Scan for the cell matching the given text and deliver its (X, Y) coordinate at center. 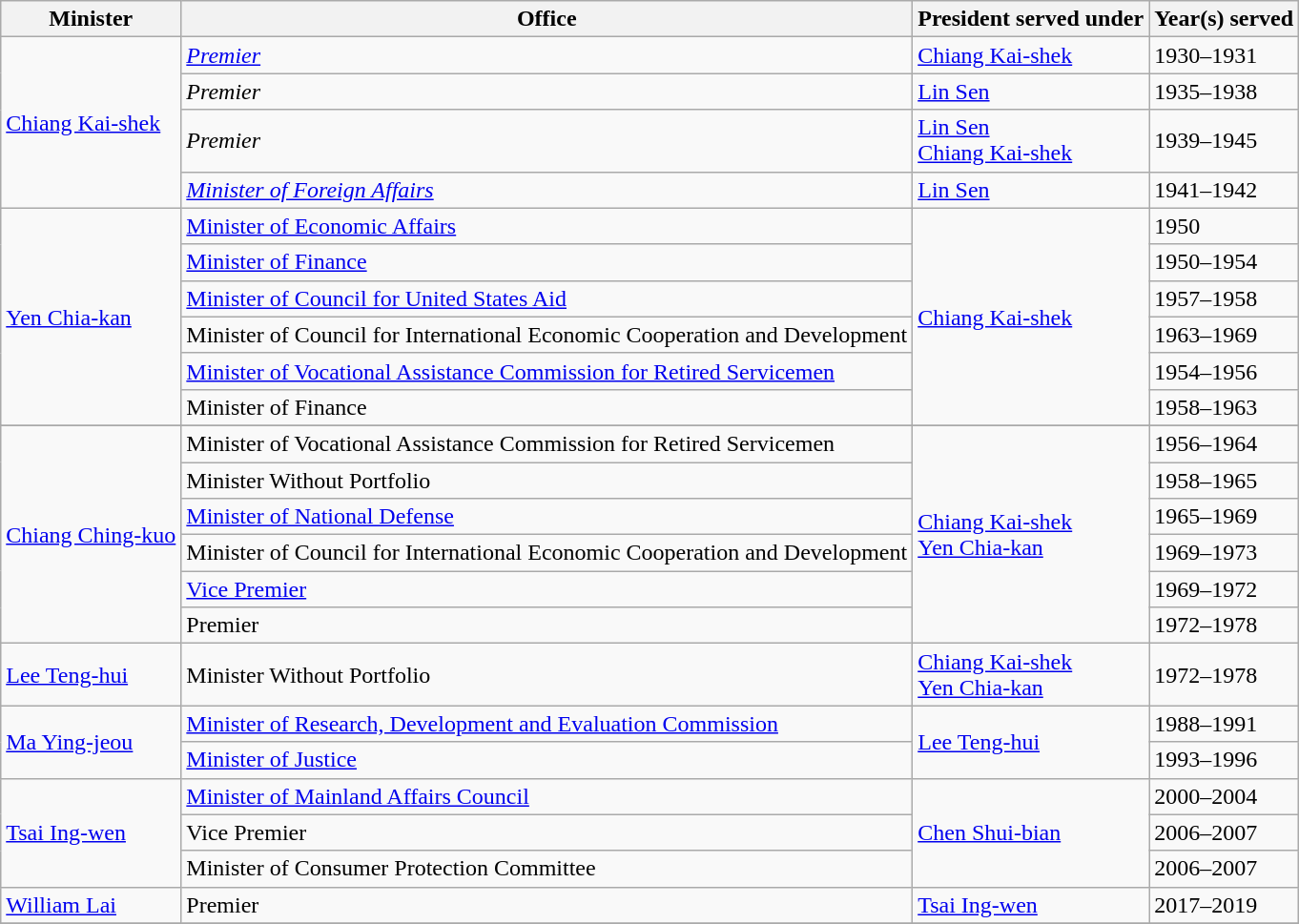
Minister (92, 19)
Minister of Justice (547, 760)
Minister of Research, Development and Evaluation Commission (547, 724)
1965–1969 (1225, 517)
Chen Shui-bian (1031, 832)
Ma Ying-jeou (92, 742)
Yen Chia-kan (92, 317)
Minister of Consumer Protection Committee (547, 869)
1969–1972 (1225, 589)
1958–1965 (1225, 480)
President served under (1031, 19)
1988–1991 (1225, 724)
1941–1942 (1225, 190)
1950 (1225, 226)
Year(s) served (1225, 19)
Minister of Council for United States Aid (547, 298)
Chiang Ching-kuo (92, 534)
1939–1945 (1225, 141)
1930–1931 (1225, 55)
Minister of Economic Affairs (547, 226)
1958–1963 (1225, 407)
Minister of Foreign Affairs (547, 190)
2017–2019 (1225, 905)
Minister of Mainland Affairs Council (547, 796)
1935–1938 (1225, 92)
1969–1973 (1225, 553)
1963–1969 (1225, 335)
1954–1956 (1225, 371)
1950–1954 (1225, 262)
William Lai (92, 905)
1956–1964 (1225, 443)
2000–2004 (1225, 796)
1993–1996 (1225, 760)
Lin SenChiang Kai-shek (1031, 141)
1957–1958 (1225, 298)
Office (547, 19)
Minister of National Defense (547, 517)
